Extract the [x, y] coordinate from the center of the cell holding the provided text.  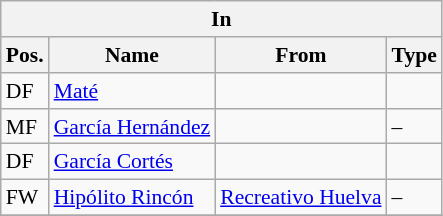
MF [25, 126]
Name [132, 55]
Recreativo Huelva [300, 197]
Type [414, 55]
García Hernández [132, 126]
García Cortés [132, 162]
FW [25, 197]
In [222, 19]
Hipólito Rincón [132, 197]
Pos. [25, 55]
Maté [132, 91]
From [300, 55]
